Extract the [x, y] coordinate from the center of the cell holding the provided text.  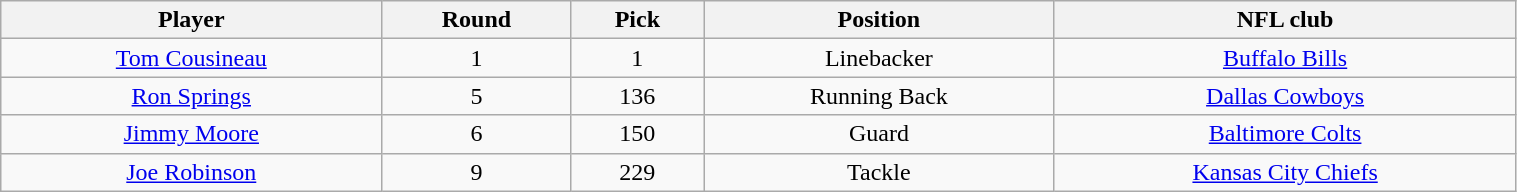
Baltimore Colts [1285, 134]
Position [880, 20]
Buffalo Bills [1285, 58]
229 [638, 172]
Kansas City Chiefs [1285, 172]
Jimmy Moore [192, 134]
Dallas Cowboys [1285, 96]
NFL club [1285, 20]
Tom Cousineau [192, 58]
Guard [880, 134]
6 [476, 134]
136 [638, 96]
Player [192, 20]
Linebacker [880, 58]
Ron Springs [192, 96]
5 [476, 96]
150 [638, 134]
Pick [638, 20]
Round [476, 20]
Running Back [880, 96]
Joe Robinson [192, 172]
Tackle [880, 172]
9 [476, 172]
